Detect which cell encompasses the target text, then output its [x, y] center coordinate. 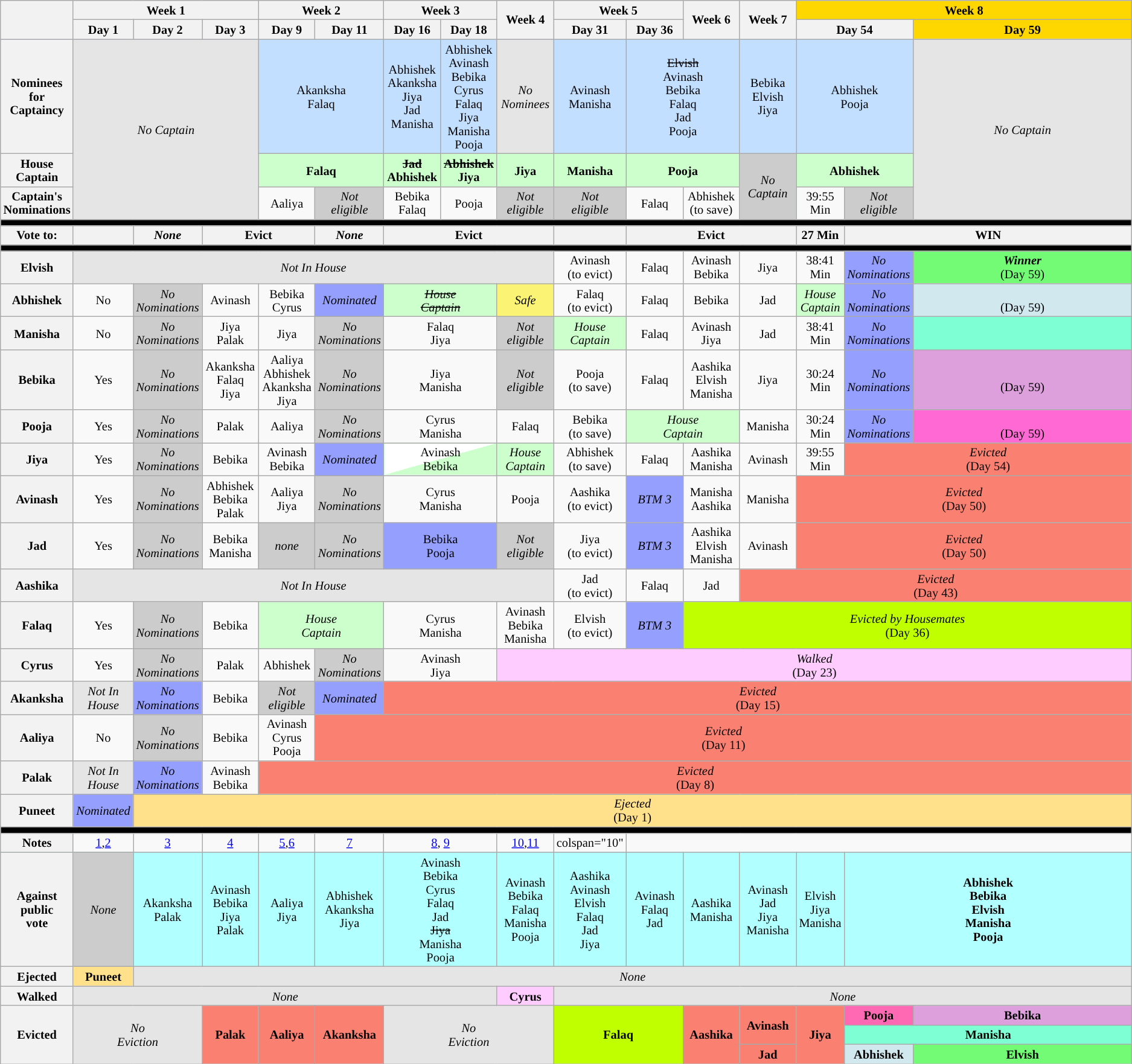
Week 6 [711, 19]
Safe [525, 301]
3 [168, 843]
7 [350, 843]
Day 9 [287, 29]
Ejected (Day 1) [633, 810]
AvinashJadJiyaManisha [768, 909]
Day 36 [654, 29]
NomineesforCaptaincy [37, 97]
Day 31 [590, 29]
Walked(Day 23) [814, 665]
AvinashBebikaManisha [525, 625]
AkankshaPalak [168, 909]
1,2 [103, 843]
Vote to: [37, 235]
Day 59 [1023, 29]
AbhishekBebikaElvishManishaPooja [988, 909]
Evicted(Day 43) [936, 585]
AashikaAvinashElvishFalaqJadJiya [590, 909]
Againstpublicvote [37, 909]
AbhishekJiya [469, 170]
Week 3 [441, 10]
NoNominees [525, 97]
Avinash(to evict) [590, 267]
ElvishJiyaManisha [820, 909]
Day 11 [350, 29]
AvinashBebikaCyrusFalaqJadJiyaManishaPooja [441, 909]
AbhishekAvinashBebikaCyrusFalaqJiyaManishaPooja [469, 97]
8, 9 [441, 843]
AvinashFalaqJad [654, 909]
Ejected [37, 976]
Evicted(Day 11) [723, 737]
House Captain [37, 170]
Day 54 [855, 29]
FalaqJiya [441, 333]
AkankshaFalaqJiya [231, 380]
Evicted by Housemates(Day 36) [907, 625]
Evicted [37, 1034]
AbhishekPooja [855, 97]
Week 8 [964, 10]
Notes [37, 843]
Elvish(to evict) [590, 625]
4 [231, 843]
AvinashCyrusPooja [287, 737]
colspan="10" [590, 843]
AvinashBebikaFalaqManishaPooja [525, 909]
AvinashManisha [590, 97]
JiyaPalak [231, 333]
Evicted(Day 8) [696, 777]
Day 18 [469, 29]
Day 1 [103, 29]
AbhishekBebikaPalak [231, 499]
AbhishekAkanksha Jiya [350, 909]
Week 2 [321, 10]
BebikaManisha [231, 546]
Week 7 [768, 19]
Jiya(to evict) [590, 546]
Walked [37, 996]
BebikaElvishJiya [768, 97]
none [287, 546]
10,11 [525, 843]
Winner(Day 59) [1023, 267]
WIN [988, 235]
Evicted(Day 54) [988, 459]
ElvishAvinashBebikaFalaqJadPooja [682, 97]
JiyaManisha [441, 380]
Aashika(to evict) [590, 499]
AaliyaAbhishekAkankshaJiya [287, 380]
Falaq(to evict) [590, 301]
BebikaPooja [441, 546]
Captain'sNominations [37, 203]
AbhishekAkankshaJiyaJad Manisha [412, 97]
BebikaCyrus [287, 301]
BebikaFalaq [412, 203]
Evicted(Day 50) [964, 546]
Jad(to evict) [590, 585]
JadAbhishek [412, 170]
5,6 [287, 843]
Day 3 [231, 29]
ManishaAashika [711, 499]
Week 1 [165, 10]
Week 5 [618, 10]
Evicted (Day 50) [964, 499]
Day 2 [168, 29]
Evicted(Day 15) [758, 698]
Week 4 [525, 19]
Pooja(to save) [590, 380]
27 Min [820, 235]
Day 16 [412, 29]
Bebika(to save) [590, 426]
AkankshaFalaq [321, 97]
Avinash BebikaJiyaPalak [231, 909]
